Detect which cell encompasses the target text, then output its (x, y) center coordinate. 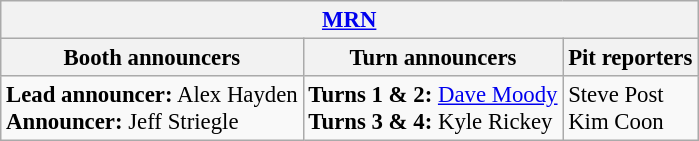
MRN (350, 20)
Turn announcers (433, 58)
Steve PostKim Coon (630, 108)
Pit reporters (630, 58)
Turns 1 & 2: Dave MoodyTurns 3 & 4: Kyle Rickey (433, 108)
Lead announcer: Alex HaydenAnnouncer: Jeff Striegle (152, 108)
Booth announcers (152, 58)
